Capture the cell that displays the provided text and extract its [X, Y] central coordinate. 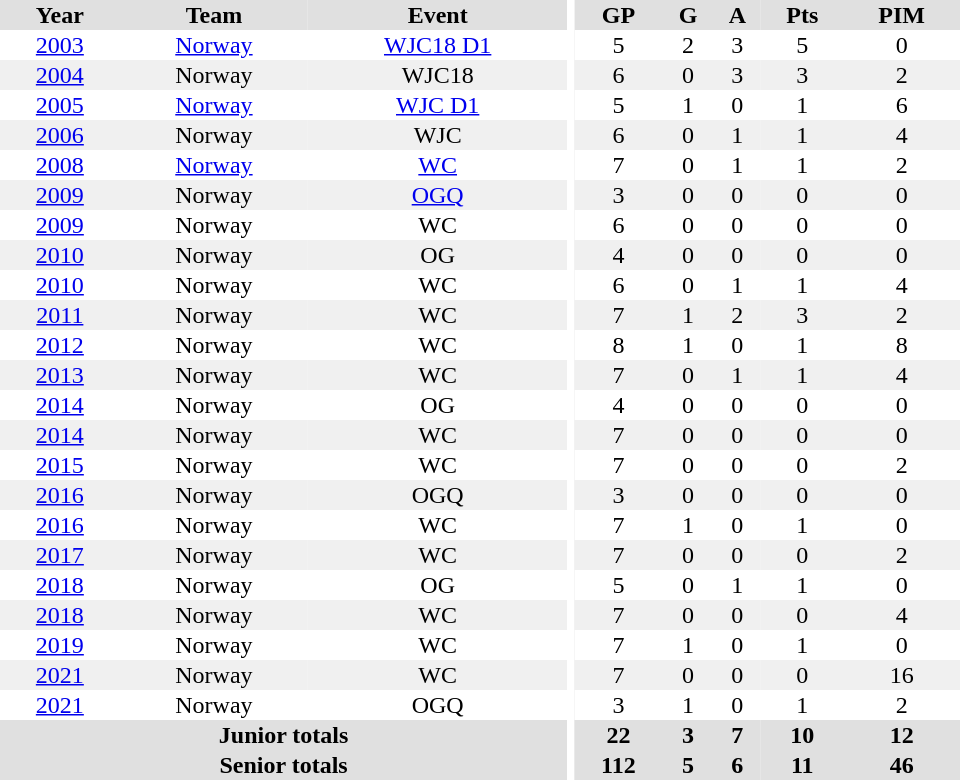
2012 [60, 345]
WJC18 D1 [438, 45]
Year [60, 15]
2013 [60, 375]
Team [214, 15]
12 [902, 735]
PIM [902, 15]
WJC D1 [438, 105]
2005 [60, 105]
46 [902, 765]
2019 [60, 645]
112 [618, 765]
WJC [438, 135]
2006 [60, 135]
Senior totals [284, 765]
Junior totals [284, 735]
2003 [60, 45]
G [688, 15]
GP [618, 15]
11 [802, 765]
2008 [60, 165]
A [737, 15]
2011 [60, 315]
16 [902, 675]
22 [618, 735]
2017 [60, 555]
Pts [802, 15]
10 [802, 735]
WJC18 [438, 75]
2004 [60, 75]
2015 [60, 465]
Event [438, 15]
